Identify which cell holds the provided text, then report its [x, y] central coordinate. 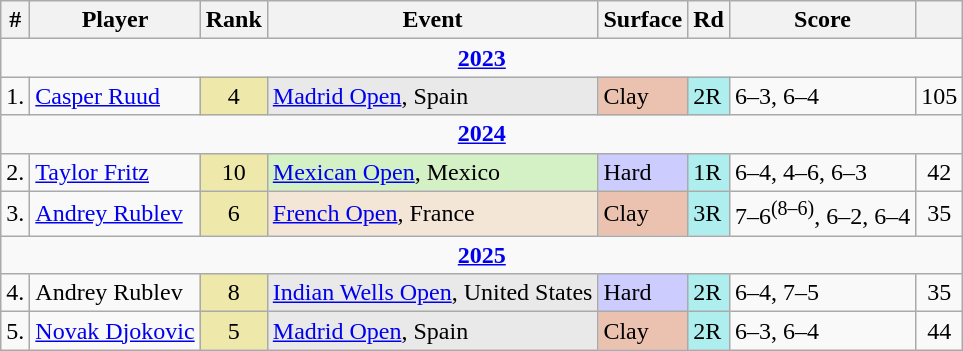
42 [940, 172]
6–4, 4–6, 6–3 [822, 172]
Rank [234, 20]
2025 [482, 255]
3R [709, 214]
44 [940, 331]
10 [234, 172]
6 [234, 214]
2023 [482, 58]
1R [709, 172]
# [16, 20]
7–6(8–6), 6–2, 6–4 [822, 214]
5. [16, 331]
1. [16, 96]
8 [234, 293]
2. [16, 172]
French Open, France [432, 214]
Player [115, 20]
3. [16, 214]
105 [940, 96]
Mexican Open, Mexico [432, 172]
Novak Djokovic [115, 331]
5 [234, 331]
6–4, 7–5 [822, 293]
Casper Ruud [115, 96]
Taylor Fritz [115, 172]
Score [822, 20]
2024 [482, 134]
Event [432, 20]
4. [16, 293]
Surface [643, 20]
Indian Wells Open, United States [432, 293]
Rd [709, 20]
4 [234, 96]
